Extract the (X, Y) coordinate from the center of the cell holding the provided text.  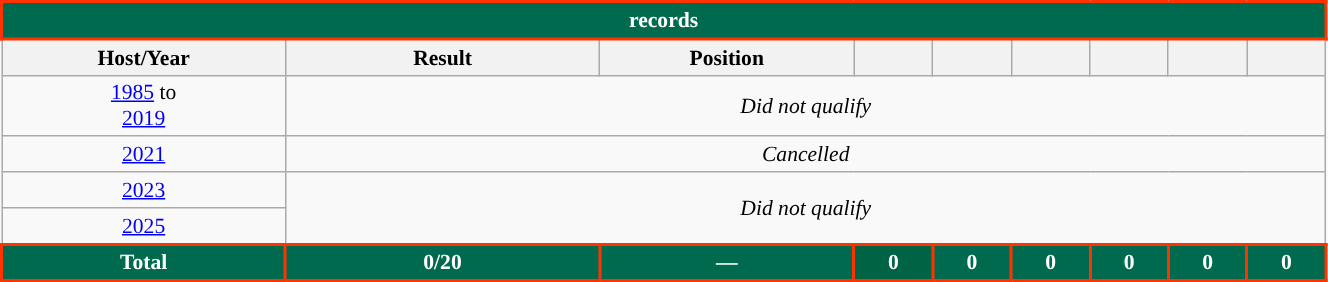
— (726, 262)
1985 to 2019 (144, 106)
Host/Year (144, 57)
records (664, 20)
Total (144, 262)
Cancelled (806, 155)
0/20 (443, 262)
Position (726, 57)
2023 (144, 190)
2021 (144, 155)
Result (443, 57)
2025 (144, 226)
